Pinpoint the cell where the given text exists, returning its (x, y) midpoint coordinate. 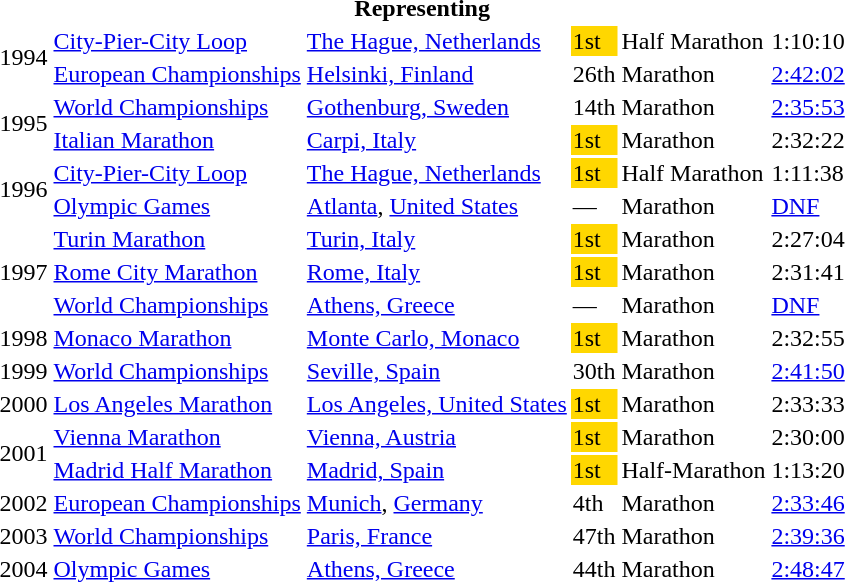
Rome City Marathon (177, 272)
Half-Marathon (694, 470)
Munich, Germany (436, 503)
Italian Marathon (177, 140)
Rome, Italy (436, 272)
14th (594, 107)
Atlanta, United States (436, 206)
30th (594, 371)
47th (594, 536)
Athens, Greece (436, 305)
Monte Carlo, Monaco (436, 338)
Olympic Games (177, 206)
Vienna Marathon (177, 437)
Turin, Italy (436, 239)
Helsinki, Finland (436, 74)
Madrid Half Marathon (177, 470)
Monaco Marathon (177, 338)
Gothenburg, Sweden (436, 107)
26th (594, 74)
Paris, France (436, 536)
Turin Marathon (177, 239)
Los Angeles, United States (436, 404)
Vienna, Austria (436, 437)
4th (594, 503)
Carpi, Italy (436, 140)
Madrid, Spain (436, 470)
Los Angeles Marathon (177, 404)
Seville, Spain (436, 371)
